For the text-containing cell, return its midpoint in [x, y] coordinate format. 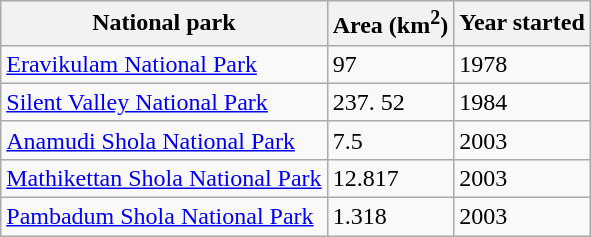
1.318 [390, 217]
1984 [522, 102]
Anamudi Shola National Park [164, 140]
7.5 [390, 140]
12.817 [390, 178]
1978 [522, 64]
237. 52 [390, 102]
National park [164, 24]
Year started [522, 24]
Eravikulam National Park [164, 64]
Silent Valley National Park [164, 102]
97 [390, 64]
Pambadum Shola National Park [164, 217]
Area (km2) [390, 24]
Mathikettan Shola National Park [164, 178]
